Determine the (X, Y) coordinate at the center of the cell enclosing the given text.  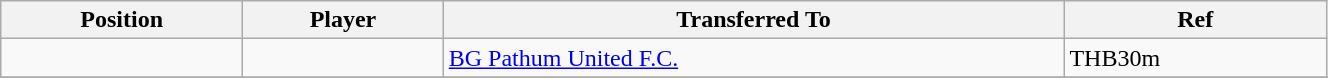
Transferred To (754, 20)
BG Pathum United F.C. (754, 58)
Player (344, 20)
Ref (1196, 20)
THB30m (1196, 58)
Position (122, 20)
